Determine the [X, Y] coordinate at the center of the cell enclosing the given text.  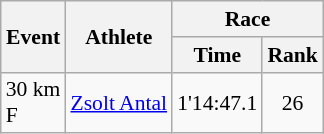
Zsolt Antal [118, 102]
1'14:47.1 [217, 102]
26 [292, 102]
Athlete [118, 36]
Time [217, 55]
Event [34, 36]
30 km F [34, 102]
Rank [292, 55]
Race [248, 19]
